Detect which cell encompasses the target text, then output its (X, Y) center coordinate. 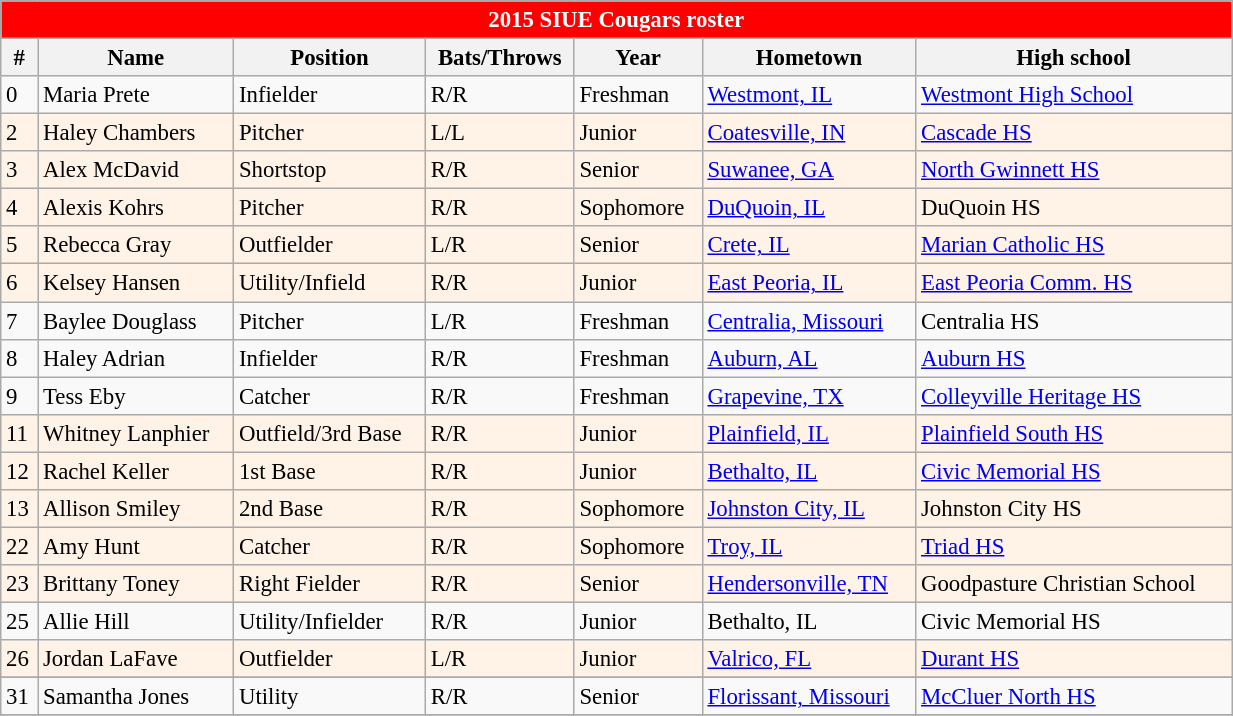
Auburn HS (1074, 358)
Marian Catholic HS (1074, 245)
1st Base (330, 471)
Name (136, 58)
Outfield/3rd Base (330, 433)
Right Fielder (330, 584)
L/L (500, 133)
Maria Prete (136, 95)
Grapevine, TX (809, 396)
0 (20, 95)
Bats/Throws (500, 58)
Amy Hunt (136, 546)
Shortstop (330, 170)
Samantha Jones (136, 697)
Position (330, 58)
Utility (330, 697)
Suwanee, GA (809, 170)
3 (20, 170)
Triad HS (1074, 546)
Kelsey Hansen (136, 283)
Alex McDavid (136, 170)
Centralia, Missouri (809, 321)
Westmont High School (1074, 95)
McCluer North HS (1074, 697)
6 (20, 283)
11 (20, 433)
North Gwinnett HS (1074, 170)
Haley Adrian (136, 358)
Rebecca Gray (136, 245)
5 (20, 245)
Alexis Kohrs (136, 208)
Baylee Douglass (136, 321)
Allie Hill (136, 621)
Colleyville Heritage HS (1074, 396)
31 (20, 697)
Plainfield South HS (1074, 433)
Allison Smiley (136, 509)
23 (20, 584)
4 (20, 208)
Westmont, IL (809, 95)
East Peoria Comm. HS (1074, 283)
East Peoria, IL (809, 283)
# (20, 58)
Johnston City HS (1074, 509)
2015 SIUE Cougars roster (616, 20)
26 (20, 659)
Goodpasture Christian School (1074, 584)
Johnston City, IL (809, 509)
7 (20, 321)
DuQuoin, IL (809, 208)
Utility/Infielder (330, 621)
12 (20, 471)
Plainfield, IL (809, 433)
22 (20, 546)
Haley Chambers (136, 133)
Utility/Infield (330, 283)
Auburn, AL (809, 358)
Year (638, 58)
Brittany Toney (136, 584)
Centralia HS (1074, 321)
2nd Base (330, 509)
Whitney Lanphier (136, 433)
Jordan LaFave (136, 659)
Tess Eby (136, 396)
Cascade HS (1074, 133)
Crete, IL (809, 245)
DuQuoin HS (1074, 208)
13 (20, 509)
Hometown (809, 58)
Florissant, Missouri (809, 697)
Durant HS (1074, 659)
Valrico, FL (809, 659)
Rachel Keller (136, 471)
Coatesville, IN (809, 133)
25 (20, 621)
Troy, IL (809, 546)
9 (20, 396)
8 (20, 358)
2 (20, 133)
Hendersonville, TN (809, 584)
High school (1074, 58)
